Provide the (x, y) coordinate of the cell's center where the given text is located.  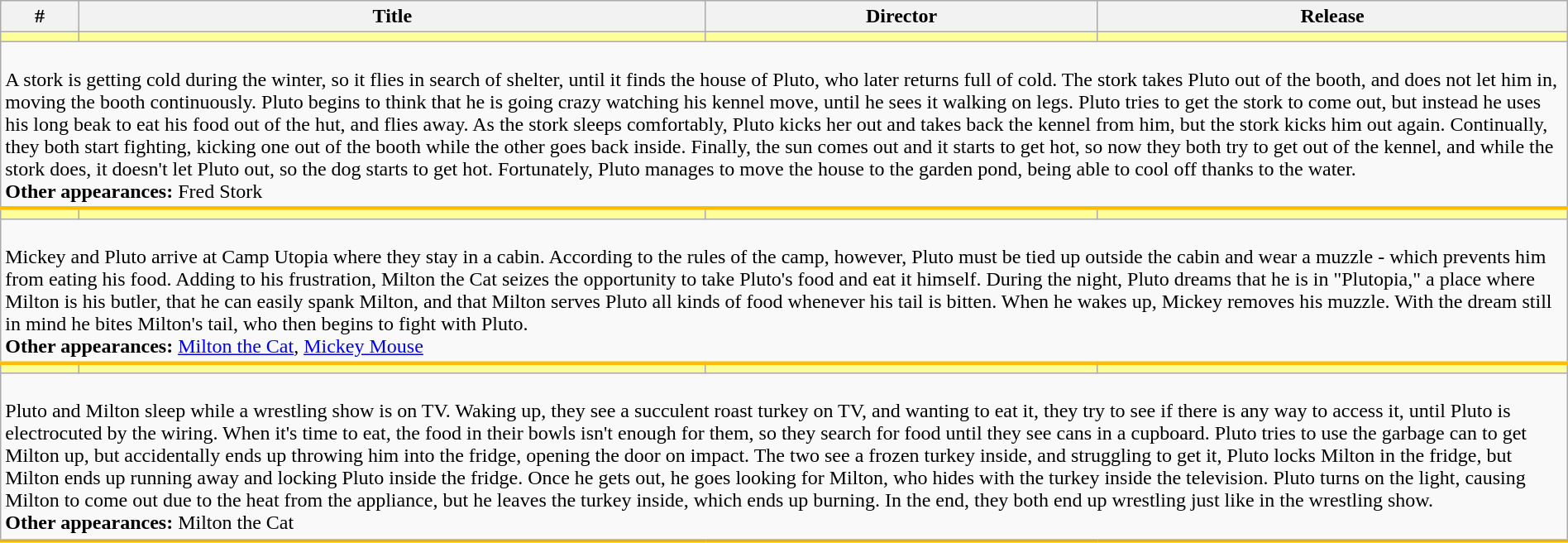
Title (392, 17)
Release (1332, 17)
Director (901, 17)
# (40, 17)
